Detect which cell encompasses the target text, then output its [x, y] center coordinate. 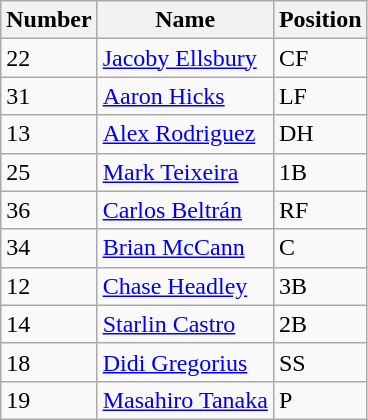
Jacoby Ellsbury [185, 58]
18 [49, 362]
Carlos Beltrán [185, 210]
Masahiro Tanaka [185, 400]
36 [49, 210]
14 [49, 324]
SS [320, 362]
Name [185, 20]
Starlin Castro [185, 324]
2B [320, 324]
DH [320, 134]
CF [320, 58]
RF [320, 210]
Chase Headley [185, 286]
19 [49, 400]
34 [49, 248]
31 [49, 96]
C [320, 248]
Alex Rodriguez [185, 134]
P [320, 400]
3B [320, 286]
LF [320, 96]
Didi Gregorius [185, 362]
Aaron Hicks [185, 96]
1B [320, 172]
13 [49, 134]
22 [49, 58]
12 [49, 286]
Position [320, 20]
Brian McCann [185, 248]
Number [49, 20]
25 [49, 172]
Mark Teixeira [185, 172]
